Return [X, Y] of the center of cell containing provided text 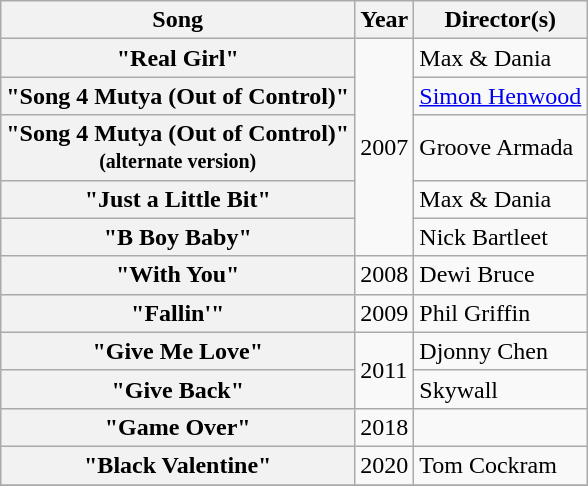
"Real Girl" [178, 58]
"Give Me Love" [178, 351]
"Song 4 Mutya (Out of Control)"(alternate version) [178, 148]
"B Boy Baby" [178, 237]
"With You" [178, 275]
2009 [384, 313]
Director(s) [500, 20]
"Song 4 Mutya (Out of Control)" [178, 96]
Tom Cockram [500, 465]
Nick Bartleet [500, 237]
Djonny Chen [500, 351]
2020 [384, 465]
Simon Henwood [500, 96]
Year [384, 20]
2007 [384, 148]
Dewi Bruce [500, 275]
Skywall [500, 389]
2018 [384, 427]
"Black Valentine" [178, 465]
"Give Back" [178, 389]
"Just a Little Bit" [178, 199]
"Game Over" [178, 427]
Groove Armada [500, 148]
Song [178, 20]
Phil Griffin [500, 313]
"Fallin'" [178, 313]
2011 [384, 370]
2008 [384, 275]
